Search for the cell housing the specified text and yield its (X, Y) center coordinate. 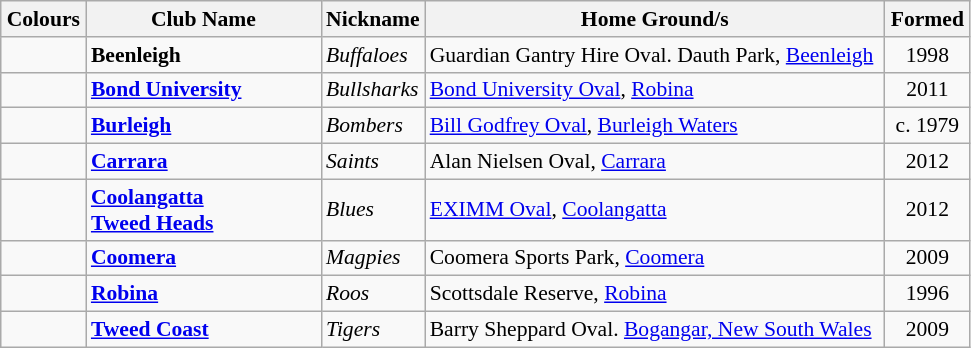
Buffaloes (373, 55)
Bullsharks (373, 90)
Bombers (373, 126)
EXIMM Oval, Coolangatta (655, 210)
Blues (373, 210)
c. 1979 (928, 126)
Home Ground/s (655, 19)
Bond University Oval, Robina (655, 90)
Coomera Sports Park, Coomera (655, 258)
Roos (373, 294)
Carrara (204, 162)
Alan Nielsen Oval, Carrara (655, 162)
Formed (928, 19)
Guardian Gantry Hire Oval. Dauth Park, Beenleigh (655, 55)
Saints (373, 162)
2011 (928, 90)
Tigers (373, 330)
Bond University (204, 90)
Scottsdale Reserve, Robina (655, 294)
Tweed Coast (204, 330)
CoolangattaTweed Heads (204, 210)
Robina (204, 294)
1996 (928, 294)
Beenleigh (204, 55)
Nickname (373, 19)
Barry Sheppard Oval. Bogangar, New South Wales (655, 330)
Coomera (204, 258)
Bill Godfrey Oval, Burleigh Waters (655, 126)
Club Name (204, 19)
1998 (928, 55)
Magpies (373, 258)
Colours (44, 19)
Burleigh (204, 126)
